For the text-containing cell, return its midpoint in (x, y) coordinate format. 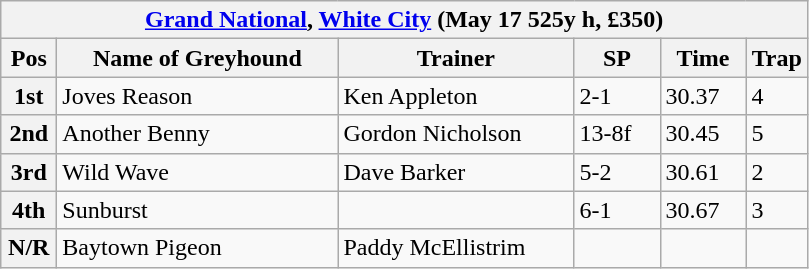
30.45 (703, 134)
13-8f (617, 134)
30.67 (703, 210)
30.61 (703, 172)
N/R (29, 248)
3 (776, 210)
Grand National, White City (May 17 525y h, £350) (404, 20)
4th (29, 210)
Pos (29, 58)
Trainer (456, 58)
6-1 (617, 210)
2-1 (617, 96)
Dave Barker (456, 172)
5-2 (617, 172)
Joves Reason (198, 96)
30.37 (703, 96)
2nd (29, 134)
Another Benny (198, 134)
Baytown Pigeon (198, 248)
SP (617, 58)
4 (776, 96)
Sunburst (198, 210)
2 (776, 172)
3rd (29, 172)
Gordon Nicholson (456, 134)
Trap (776, 58)
Paddy McEllistrim (456, 248)
1st (29, 96)
Time (703, 58)
5 (776, 134)
Wild Wave (198, 172)
Name of Greyhound (198, 58)
Ken Appleton (456, 96)
